Return the [x, y] coordinate for the center point of the cell that contains the specified text.  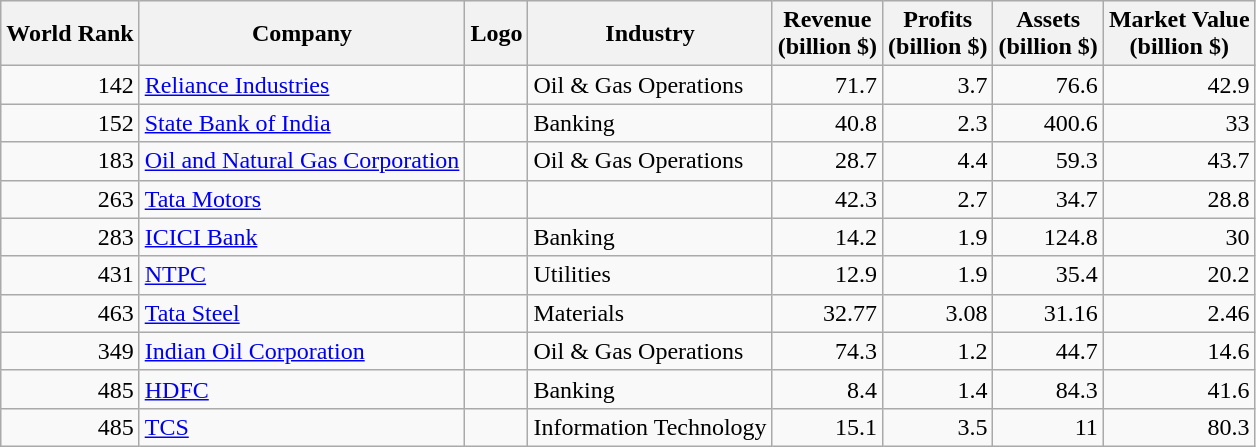
14.2 [827, 237]
33 [1179, 123]
3.08 [938, 313]
12.9 [827, 275]
Assets (billion $) [1048, 34]
14.6 [1179, 351]
20.2 [1179, 275]
Utilities [650, 275]
3.5 [938, 427]
Tata Steel [302, 313]
Tata Motors [302, 199]
263 [70, 199]
Indian Oil Corporation [302, 351]
183 [70, 161]
84.3 [1048, 389]
431 [70, 275]
76.6 [1048, 85]
80.3 [1179, 427]
15.1 [827, 427]
2.46 [1179, 313]
Reliance Industries [302, 85]
ICICI Bank [302, 237]
Revenue (billion $) [827, 34]
Profits (billion $) [938, 34]
Logo [496, 34]
Company [302, 34]
HDFC [302, 389]
40.8 [827, 123]
124.8 [1048, 237]
41.6 [1179, 389]
30 [1179, 237]
1.4 [938, 389]
NTPC [302, 275]
2.7 [938, 199]
3.7 [938, 85]
TCS [302, 427]
Information Technology [650, 427]
31.16 [1048, 313]
Oil and Natural Gas Corporation [302, 161]
74.3 [827, 351]
4.4 [938, 161]
349 [70, 351]
400.6 [1048, 123]
44.7 [1048, 351]
11 [1048, 427]
35.4 [1048, 275]
43.7 [1179, 161]
28.8 [1179, 199]
32.77 [827, 313]
Materials [650, 313]
59.3 [1048, 161]
42.9 [1179, 85]
Market Value (billion $) [1179, 34]
152 [70, 123]
Industry [650, 34]
State Bank of India [302, 123]
34.7 [1048, 199]
71.7 [827, 85]
2.3 [938, 123]
28.7 [827, 161]
142 [70, 85]
1.2 [938, 351]
463 [70, 313]
8.4 [827, 389]
42.3 [827, 199]
283 [70, 237]
World Rank [70, 34]
